From the cell containing the given text, extract its center point as (X, Y) coordinate. 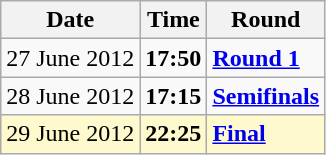
Date (70, 20)
22:25 (174, 134)
Round (266, 20)
29 June 2012 (70, 134)
27 June 2012 (70, 58)
Round 1 (266, 58)
Final (266, 134)
17:15 (174, 96)
Time (174, 20)
28 June 2012 (70, 96)
17:50 (174, 58)
Semifinals (266, 96)
